Pinpoint the cell where the given text exists, returning its (x, y) midpoint coordinate. 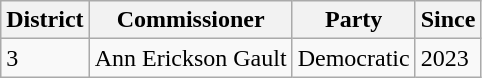
3 (45, 58)
2023 (448, 58)
Democratic (354, 58)
Ann Erickson Gault (190, 58)
Commissioner (190, 20)
Party (354, 20)
Since (448, 20)
District (45, 20)
